Identify which cell holds the provided text, then report its (X, Y) central coordinate. 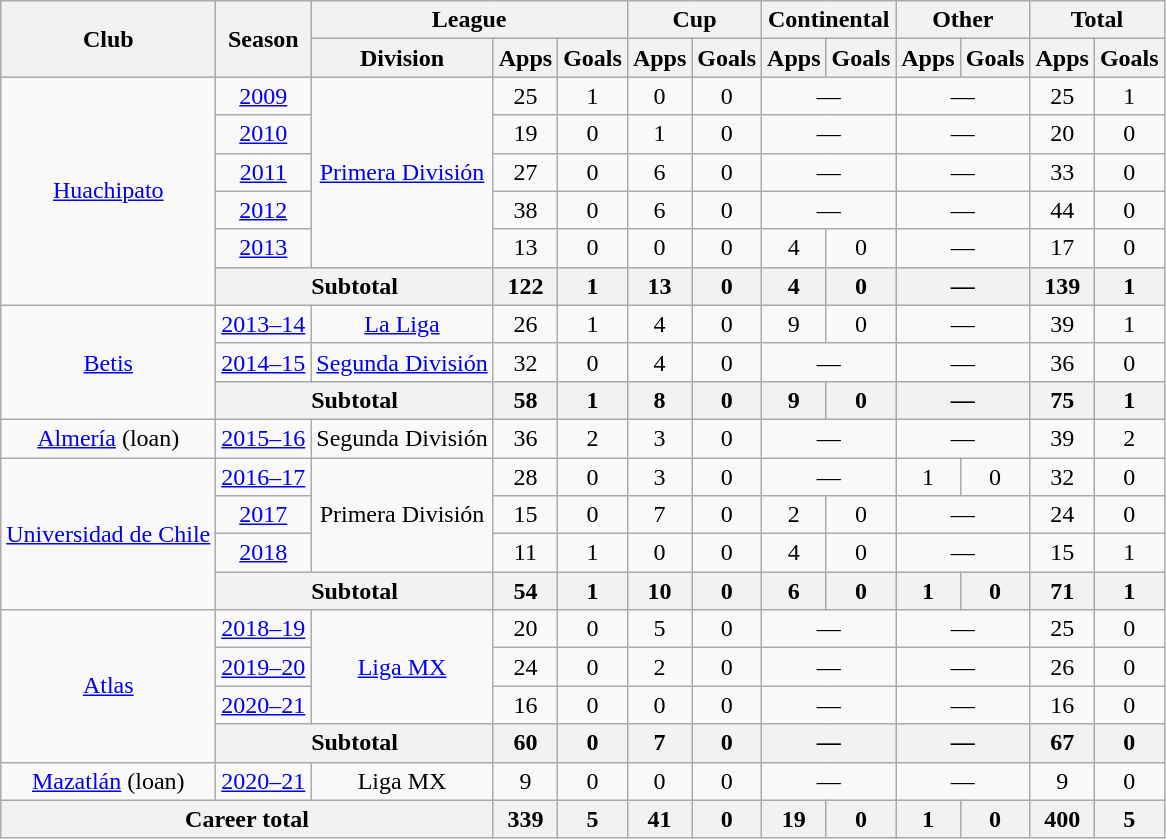
Almería (loan) (108, 438)
17 (1062, 248)
Total (1097, 20)
2011 (264, 172)
Career total (247, 819)
8 (659, 400)
Universidad de Chile (108, 534)
67 (1062, 743)
58 (525, 400)
Club (108, 39)
2014–15 (264, 362)
Betis (108, 362)
La Liga (402, 324)
Cup (694, 20)
2016–17 (264, 477)
2012 (264, 210)
Atlas (108, 686)
2013 (264, 248)
400 (1062, 819)
139 (1062, 286)
28 (525, 477)
44 (1062, 210)
League (470, 20)
2009 (264, 96)
Season (264, 39)
71 (1062, 591)
Other (963, 20)
54 (525, 591)
Huachipato (108, 191)
122 (525, 286)
2015–16 (264, 438)
75 (1062, 400)
2018 (264, 553)
27 (525, 172)
2018–19 (264, 629)
41 (659, 819)
Continental (829, 20)
2017 (264, 515)
60 (525, 743)
Division (402, 58)
38 (525, 210)
2013–14 (264, 324)
11 (525, 553)
Mazatlán (loan) (108, 781)
2010 (264, 134)
33 (1062, 172)
10 (659, 591)
2019–20 (264, 667)
339 (525, 819)
